Detect which cell encompasses the target text, then output its (x, y) center coordinate. 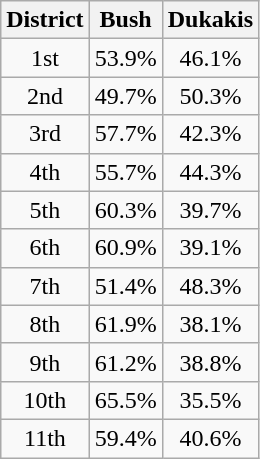
1st (45, 58)
55.7% (126, 172)
4th (45, 172)
53.9% (126, 58)
38.8% (210, 362)
40.6% (210, 438)
49.7% (126, 96)
60.9% (126, 248)
60.3% (126, 210)
46.1% (210, 58)
51.4% (126, 286)
11th (45, 438)
39.1% (210, 248)
57.7% (126, 134)
10th (45, 400)
5th (45, 210)
8th (45, 324)
44.3% (210, 172)
2nd (45, 96)
Dukakis (210, 20)
50.3% (210, 96)
61.9% (126, 324)
35.5% (210, 400)
9th (45, 362)
3rd (45, 134)
65.5% (126, 400)
59.4% (126, 438)
6th (45, 248)
Bush (126, 20)
39.7% (210, 210)
42.3% (210, 134)
61.2% (126, 362)
38.1% (210, 324)
48.3% (210, 286)
7th (45, 286)
District (45, 20)
